Find where the given text appears and provide that cell's center as (X, Y) coordinate. 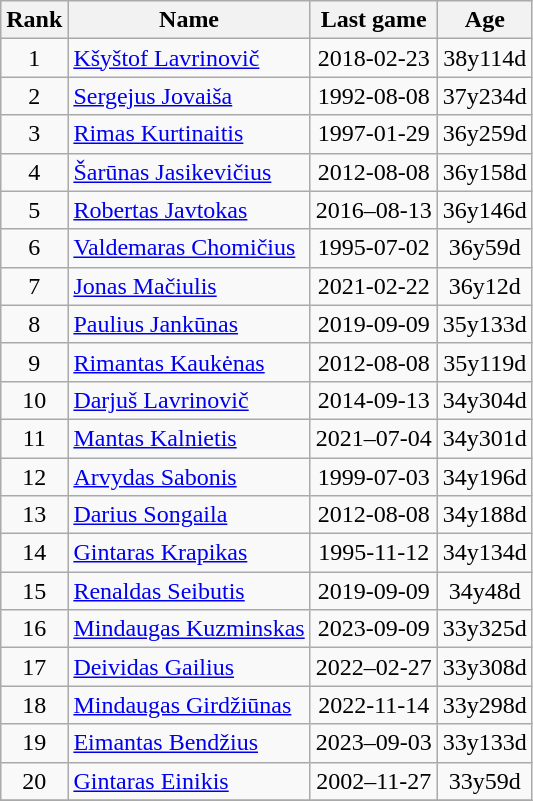
Arvydas Sabonis (189, 477)
11 (34, 438)
35y133d (484, 324)
12 (34, 477)
38y114d (484, 58)
36y259d (484, 134)
34y188d (484, 515)
2018-02-23 (374, 58)
36y146d (484, 210)
8 (34, 324)
34y304d (484, 400)
33y308d (484, 667)
Mantas Kalnietis (189, 438)
6 (34, 248)
2021–07-04 (374, 438)
5 (34, 210)
36y12d (484, 286)
9 (34, 362)
33y298d (484, 705)
Renaldas Seibutis (189, 591)
1992-08-08 (374, 96)
33y133d (484, 743)
2022–02-27 (374, 667)
34y196d (484, 477)
1997-01-29 (374, 134)
18 (34, 705)
2002–11-27 (374, 781)
1995-07-02 (374, 248)
Rimas Kurtinaitis (189, 134)
33y59d (484, 781)
1995-11-12 (374, 553)
Gintaras Krapikas (189, 553)
4 (34, 172)
3 (34, 134)
2023-09-09 (374, 629)
34y48d (484, 591)
2022-11-14 (374, 705)
19 (34, 743)
Name (189, 20)
17 (34, 667)
36y59d (484, 248)
34y134d (484, 553)
Jonas Mačiulis (189, 286)
16 (34, 629)
2023–09-03 (374, 743)
Kšyštof Lavrinovič (189, 58)
Šarūnas Jasikevičius (189, 172)
Mindaugas Kuzminskas (189, 629)
Paulius Jankūnas (189, 324)
7 (34, 286)
Mindaugas Girdžiūnas (189, 705)
34y301d (484, 438)
2021-02-22 (374, 286)
Darius Songaila (189, 515)
15 (34, 591)
Last game (374, 20)
10 (34, 400)
Sergejus Jovaiša (189, 96)
Age (484, 20)
35y119d (484, 362)
Deividas Gailius (189, 667)
33y325d (484, 629)
14 (34, 553)
2014-09-13 (374, 400)
1 (34, 58)
Rank (34, 20)
20 (34, 781)
Gintaras Einikis (189, 781)
1999-07-03 (374, 477)
Eimantas Bendžius (189, 743)
13 (34, 515)
2016–08-13 (374, 210)
Valdemaras Chomičius (189, 248)
36y158d (484, 172)
37y234d (484, 96)
Darjuš Lavrinovič (189, 400)
Robertas Javtokas (189, 210)
2 (34, 96)
Rimantas Kaukėnas (189, 362)
